Search for the cell housing the specified text and yield its [x, y] center coordinate. 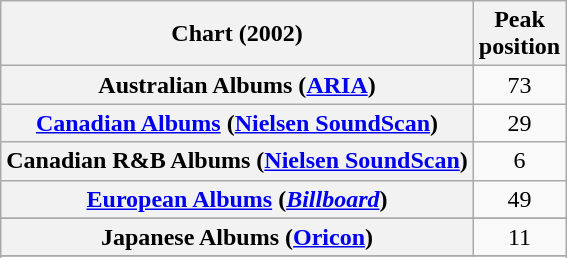
Canadian Albums (Nielsen SoundScan) [238, 123]
73 [519, 85]
Japanese Albums (Oricon) [238, 237]
Chart (2002) [238, 34]
Australian Albums (ARIA) [238, 85]
11 [519, 237]
Peakposition [519, 34]
European Albums (Billboard) [238, 199]
6 [519, 161]
49 [519, 199]
Canadian R&B Albums (Nielsen SoundScan) [238, 161]
29 [519, 123]
